For the text-containing cell, return its midpoint in (X, Y) coordinate format. 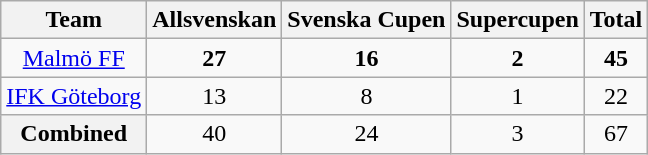
40 (214, 134)
Svenska Cupen (366, 20)
3 (518, 134)
Supercupen (518, 20)
45 (616, 58)
Total (616, 20)
IFK Göteborg (74, 96)
24 (366, 134)
2 (518, 58)
Allsvenskan (214, 20)
1 (518, 96)
27 (214, 58)
Team (74, 20)
8 (366, 96)
16 (366, 58)
67 (616, 134)
13 (214, 96)
Malmö FF (74, 58)
22 (616, 96)
Combined (74, 134)
